Output the (X, Y) coordinate of the center of the cell containing the given text.  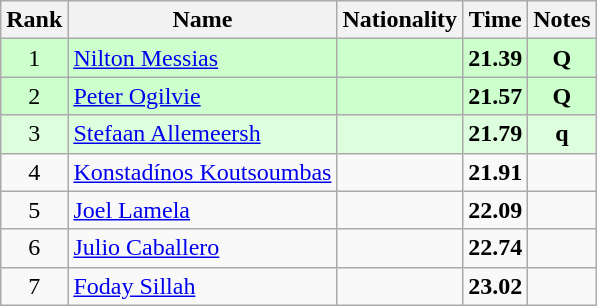
4 (34, 172)
7 (34, 286)
Notes (562, 20)
Time (496, 20)
3 (34, 134)
5 (34, 210)
Julio Caballero (202, 248)
6 (34, 248)
1 (34, 58)
Joel Lamela (202, 210)
Nilton Messias (202, 58)
21.39 (496, 58)
Nationality (400, 20)
22.74 (496, 248)
2 (34, 96)
22.09 (496, 210)
Rank (34, 20)
q (562, 134)
23.02 (496, 286)
Konstadínos Koutsoumbas (202, 172)
21.91 (496, 172)
Stefaan Allemeersh (202, 134)
Name (202, 20)
21.57 (496, 96)
21.79 (496, 134)
Foday Sillah (202, 286)
Peter Ogilvie (202, 96)
